Pinpoint the cell where the given text exists, returning its (x, y) midpoint coordinate. 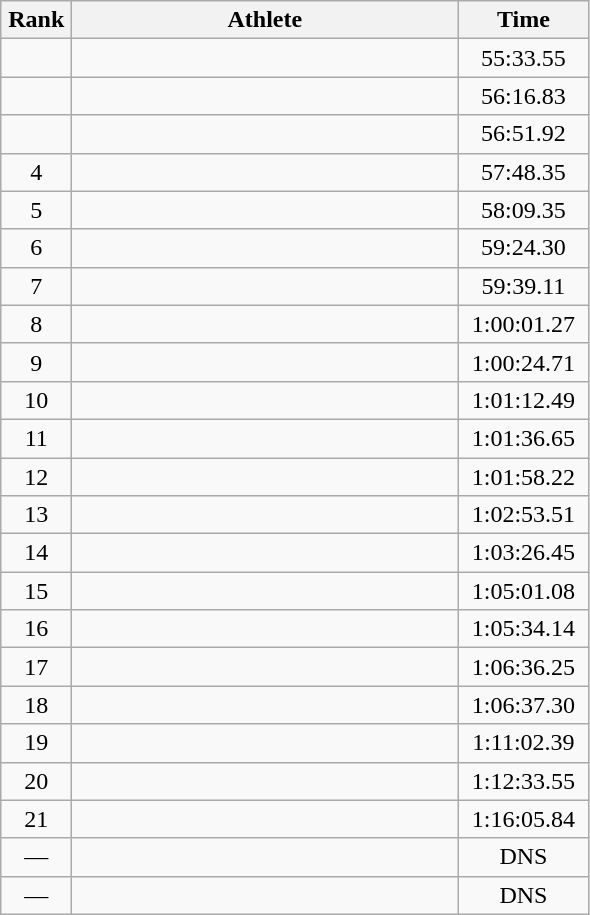
1:02:53.51 (524, 515)
5 (36, 210)
9 (36, 362)
12 (36, 477)
1:11:02.39 (524, 743)
1:06:37.30 (524, 705)
58:09.35 (524, 210)
8 (36, 324)
1:03:26.45 (524, 553)
59:39.11 (524, 286)
1:00:24.71 (524, 362)
18 (36, 705)
14 (36, 553)
1:01:12.49 (524, 400)
Time (524, 20)
15 (36, 591)
11 (36, 438)
7 (36, 286)
56:16.83 (524, 96)
59:24.30 (524, 248)
Rank (36, 20)
1:06:36.25 (524, 667)
20 (36, 781)
1:01:36.65 (524, 438)
16 (36, 629)
13 (36, 515)
Athlete (265, 20)
19 (36, 743)
55:33.55 (524, 58)
56:51.92 (524, 134)
6 (36, 248)
1:01:58.22 (524, 477)
1:12:33.55 (524, 781)
17 (36, 667)
1:00:01.27 (524, 324)
4 (36, 172)
1:05:01.08 (524, 591)
57:48.35 (524, 172)
10 (36, 400)
1:16:05.84 (524, 819)
21 (36, 819)
1:05:34.14 (524, 629)
